Extract the [X, Y] coordinate from the center of the cell holding the provided text.  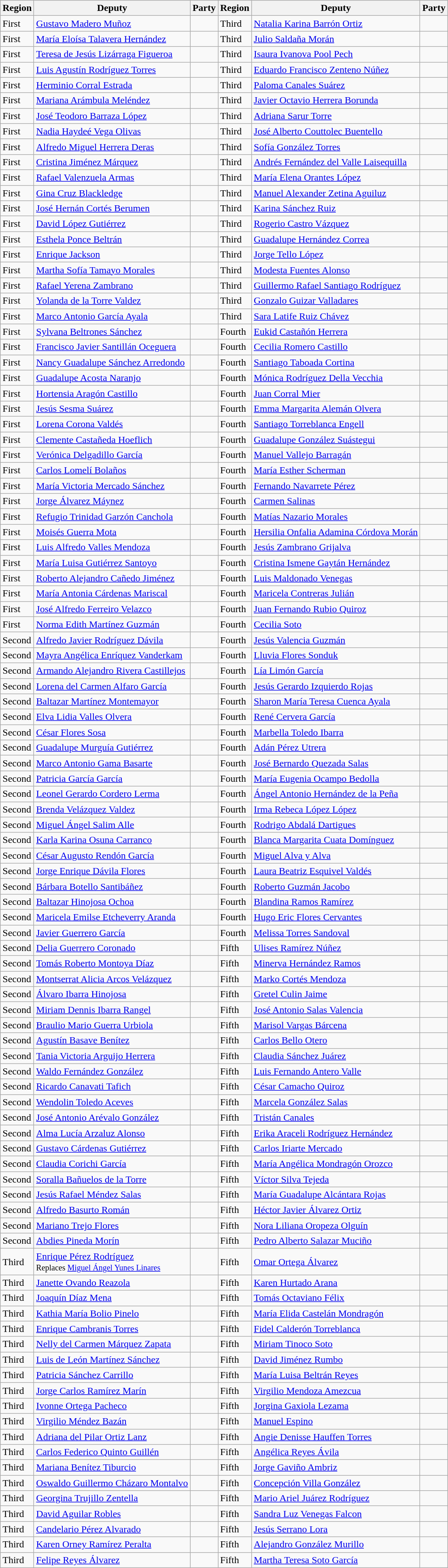
Alfredo Javier Rodríguez Dávila [112, 640]
Yolanda de la Torre Valdez [112, 301]
Claudia Corichi García [112, 1164]
María Guadalupe Alcántara Rojas [336, 1195]
Alfredo Miguel Herrera Deras [112, 147]
Guadalupe Hernández Correa [336, 239]
César Flores Sosa [112, 732]
Soralla Bañuelos de la Torre [112, 1179]
Ricardo Canavati Tafich [112, 1087]
Blanca Margarita Cuata Domínguez [336, 840]
Martha Teresa Soto García [336, 1560]
Virgilio Méndez Bazán [112, 1421]
Tomás Octaviano Félix [336, 1298]
Janette Ovando Reazola [112, 1283]
Teresa de Jesús Lizárraga Figueroa [112, 54]
Joaquín Díaz Mena [112, 1298]
Elva Lidia Valles Olvera [112, 717]
Cecilia Soto [336, 624]
Baltazar Martínez Montemayor [112, 702]
Mariana Benítez Tiburcio [112, 1468]
Karina Sánchez Ruiz [336, 208]
Carlos Lomelí Bolaños [112, 470]
Juan Corral Mier [336, 393]
Gina Cruz Blackledge [112, 193]
Tomás Roberto Montoya Díaz [112, 964]
Mariana Arámbula Meléndez [112, 100]
Álvaro Ibarra Hinojosa [112, 994]
Patricia García García [112, 779]
Manuel Alexander Zetina Aguiluz [336, 193]
Luis Fernando Antero Valle [336, 1071]
Omar Ortega Álvarez [336, 1262]
Armando Alejandro Rivera Castillejos [112, 670]
Jesús Sesma Suárez [112, 408]
Kathia María Bolio Pinelo [112, 1313]
Sara Latife Ruiz Chávez [336, 316]
Fernando Navarrete Pérez [336, 486]
José Bernardo Quezada Salas [336, 763]
Brenda Velázquez Valdez [112, 809]
Marbella Toledo Ibarra [336, 732]
Luis de León Martínez Sánchez [112, 1360]
Cristina Ismene Gaytán Hernández [336, 563]
Montserrat Alicia Arcos Velázquez [112, 979]
María Victoria Mercado Sánchez [112, 486]
Jorge Carlos Ramírez Marín [112, 1390]
Sharon María Teresa Cuenca Ayala [336, 702]
Jesús Gerardo Izquierdo Rojas [336, 686]
María Eugenia Ocampo Bedolla [336, 779]
María Elida Castelán Mondragón [336, 1313]
Luis Agustín Rodríguez Torres [112, 70]
René Cervera García [336, 717]
Nelly del Carmen Márquez Zapata [112, 1344]
César Augusto Rendón García [112, 855]
Cristina Jiménez Márquez [112, 162]
Lorena Corona Valdés [112, 424]
Adriana del Pilar Ortiz Lanz [112, 1437]
José Alberto Couttolec Buentello [336, 131]
Verónica Delgadillo García [112, 455]
David Jiménez Rumbo [336, 1360]
Melissa Torres Sandoval [336, 932]
Esthela Ponce Beltrán [112, 239]
María Elena Orantes López [336, 177]
Jorge Tello López [336, 255]
Nancy Guadalupe Sánchez Arredondo [112, 362]
Tania Victoria Arguijo Herrera [112, 1056]
Alfredo Basurto Román [112, 1210]
Maricela Emilse Etcheverry Aranda [112, 917]
Jesús Rafael Méndez Salas [112, 1195]
Jorge Álvarez Máynez [112, 501]
Javier Octavio Herrera Borunda [336, 100]
Jorgina Gaxiola Lezama [336, 1406]
José Hernán Cortés Berumen [112, 208]
Rafael Yerena Zambrano [112, 285]
Blandina Ramos Ramírez [336, 902]
Roberto Alejandro Cañedo Jiménez [112, 578]
Ulises Ramírez Núñez [336, 948]
María Antonia Cárdenas Mariscal [112, 594]
Nadia Haydeé Vega Olivas [112, 131]
Oswaldo Guillermo Cházaro Montalvo [112, 1483]
Guadalupe González Suástegui [336, 439]
Marisol Vargas Bárcena [336, 1025]
Manuel Espino [336, 1421]
Manuel Vallejo Barragán [336, 455]
Héctor Javier Álvarez Ortiz [336, 1210]
Rodrigo Abdalá Dartigues [336, 825]
Alejandro González Murillo [336, 1545]
Roberto Guzmán Jacobo [336, 886]
Víctor Silva Tejeda [336, 1179]
César Camacho Quiroz [336, 1087]
Marko Cortés Mendoza [336, 979]
Carlos Iriarte Mercado [336, 1148]
Rogerio Castro Vázquez [336, 224]
Baltazar Hinojosa Ochoa [112, 902]
Jorge Enrique Dávila Flores [112, 871]
Modesta Fuentes Alonso [336, 270]
Angélica Reyes Ávila [336, 1452]
Abdies Pineda Morín [112, 1241]
Irma Rebeca López López [336, 809]
Delia Guerrero Coronado [112, 948]
Karen Orney Ramírez Peralta [112, 1545]
Ángel Antonio Hernández de la Peña [336, 794]
Miguel Alva y Alva [336, 855]
Marcela González Salas [336, 1102]
David Aguilar Robles [112, 1514]
Enrique Pérez RodríguezReplaces Miguel Ángel Yunes Linares [112, 1262]
Mónica Rodríguez Della Vecchia [336, 378]
Lluvia Flores Sonduk [336, 655]
Clemente Castañeda Hoeflich [112, 439]
Martha Sofía Tamayo Morales [112, 270]
Maricela Contreras Julián [336, 594]
Adriana Sarur Torre [336, 116]
Rafael Valenzuela Armas [112, 177]
Marco Antonio Gama Basarte [112, 763]
Angie Denisse Hauffen Torres [336, 1437]
Refugio Trinidad Garzón Canchola [112, 517]
Gustavo Cárdenas Gutiérrez [112, 1148]
Agustín Basave Benítez [112, 1040]
Cecilia Romero Castillo [336, 347]
Waldo Fernández González [112, 1071]
Jesús Serrano Lora [336, 1529]
Sofía González Torres [336, 147]
Eduardo Francisco Zenteno Núñez [336, 70]
Isaura Ivanova Pool Pech [336, 54]
Mariano Trejo Flores [112, 1225]
Laura Beatriz Esquivel Valdés [336, 871]
Patricia Sánchez Carrillo [112, 1375]
Andrés Fernández del Valle Laisequilla [336, 162]
Wendolin Toledo Aceves [112, 1102]
Karen Hurtado Arana [336, 1283]
Nora Liliana Oropeza Olguín [336, 1225]
Natalia Karina Barrón Ortiz [336, 23]
Adán Pérez Utrera [336, 748]
Gonzalo Guizar Valladares [336, 301]
Jesús Zambrano Grijalva [336, 547]
Norma Edith Martínez Guzmán [112, 624]
María Luisa Beltrán Reyes [336, 1375]
José Antonio Arévalo González [112, 1117]
Enrique Jackson [112, 255]
Lía Limón García [336, 670]
María Eloísa Talavera Hernández [112, 39]
David López Gutiérrez [112, 224]
José Teodoro Barraza López [112, 116]
Enrique Cambranis Torres [112, 1329]
Virgilio Mendoza Amezcua [336, 1390]
Santiago Taboada Cortina [336, 362]
Tristán Canales [336, 1117]
Minerva Hernández Ramos [336, 964]
Marco Antonio García Ayala [112, 316]
Moisés Guerra Mota [112, 532]
Guadalupe Murguía Gutiérrez [112, 748]
Candelario Pérez Alvarado [112, 1529]
Erika Araceli Rodríguez Hernández [336, 1133]
Matías Nazario Morales [336, 517]
Felipe Reyes Álvarez [112, 1560]
Eukid Castañón Herrera [336, 332]
Gustavo Madero Muñoz [112, 23]
Carmen Salinas [336, 501]
Herminio Corral Estrada [112, 85]
José Alfredo Ferreiro Velazco [112, 609]
Santiago Torreblanca Engell [336, 424]
Javier Guerrero García [112, 932]
Hersilia Onfalia Adamina Córdova Morán [336, 532]
Georgina Trujillo Zentella [112, 1498]
José Antonio Salas Valencia [336, 1010]
Miriam Tinoco Soto [336, 1344]
María Angélica Mondragón Orozco [336, 1164]
Julio Saldaña Morán [336, 39]
Braulio Mario Guerra Urbiola [112, 1025]
Jesús Valencia Guzmán [336, 640]
Lorena del Carmen Alfaro García [112, 686]
Ivonne Ortega Pacheco [112, 1406]
Leonel Gerardo Cordero Lerma [112, 794]
Pedro Alberto Salazar Muciño [336, 1241]
María Luisa Gutiérrez Santoyo [112, 563]
Carlos Bello Otero [336, 1040]
Fidel Calderón Torreblanca [336, 1329]
Guadalupe Acosta Naranjo [112, 378]
Luis Alfredo Valles Mendoza [112, 547]
Sandra Luz Venegas Falcon [336, 1514]
Mayra Angélica Enríquez Vanderkam [112, 655]
Carlos Federico Quinto Guillén [112, 1452]
Luis Maldonado Venegas [336, 578]
Emma Margarita Alemán Olvera [336, 408]
Jorge Gaviño Ambriz [336, 1468]
Sylvana Beltrones Sánchez [112, 332]
María Esther Scherman [336, 470]
Concepción Villa González [336, 1483]
Karla Karina Osuna Carranco [112, 840]
Juan Fernando Rubio Quiroz [336, 609]
Miriam Dennis Ibarra Rangel [112, 1010]
Claudia Sánchez Juárez [336, 1056]
Gretel Culin Jaime [336, 994]
Miguel Ángel Salim Alle [112, 825]
Paloma Canales Suárez [336, 85]
Hugo Eric Flores Cervantes [336, 917]
Hortensia Aragón Castillo [112, 393]
Mario Ariel Juárez Rodríguez [336, 1498]
Alma Lucía Arzaluz Alonso [112, 1133]
Francisco Javier Santillán Oceguera [112, 347]
Bárbara Botello Santibáñez [112, 886]
Guillermo Rafael Santiago Rodríguez [336, 285]
